Search for the cell housing the specified text and yield its [X, Y] center coordinate. 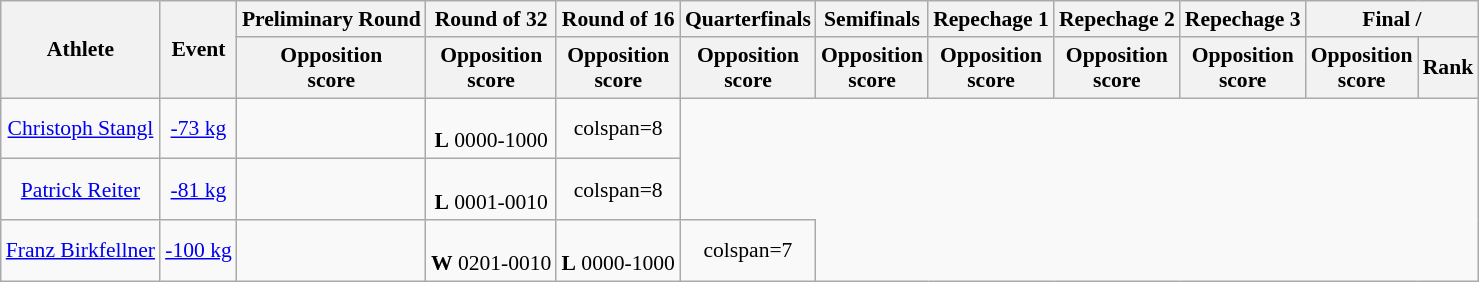
Final / [1392, 19]
Athlete [80, 50]
Round of 16 [618, 19]
Patrick Reiter [80, 190]
Franz Birkfellner [80, 250]
Christoph Stangl [80, 128]
Quarterfinals [748, 19]
Rank [1448, 68]
W 0201-0010 [492, 250]
Preliminary Round [332, 19]
colspan=7 [748, 250]
Repechage 3 [1243, 19]
-73 kg [198, 128]
Event [198, 50]
L 0001-0010 [492, 190]
Semifinals [872, 19]
-100 kg [198, 250]
Repechage 1 [991, 19]
Round of 32 [492, 19]
-81 kg [198, 190]
Repechage 2 [1117, 19]
